Extract the (X, Y) coordinate from the center of the cell holding the provided text.  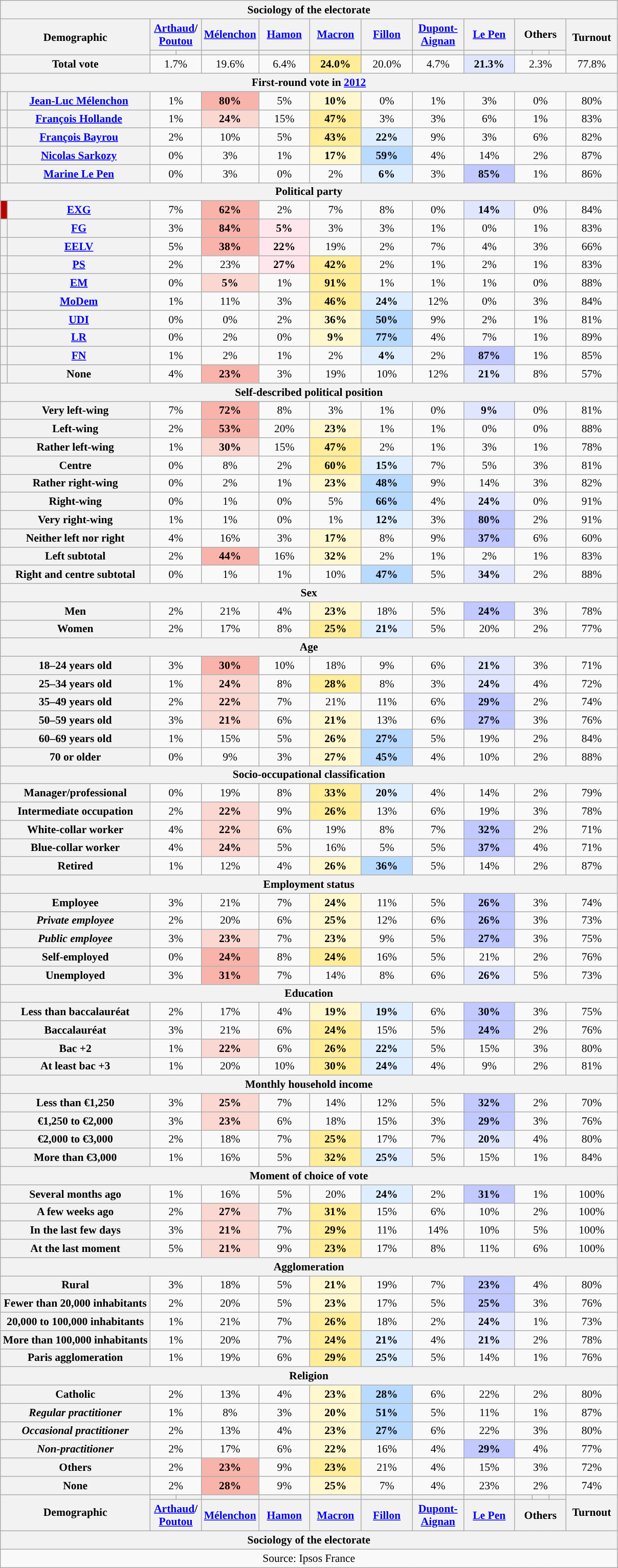
20,000 to 100,000 inhabitants (76, 1321)
33% (336, 793)
Right and centre subtotal (76, 575)
Sex (309, 593)
Private employee (76, 921)
42% (336, 265)
51% (387, 1413)
White-collar worker (76, 830)
44% (230, 556)
Less than baccalauréat (76, 1012)
Monthly household income (309, 1085)
Agglomeration (309, 1267)
19.6% (230, 64)
Rather left-wing (76, 447)
24.0% (336, 64)
Moment of choice of vote (309, 1176)
€2,000 to €3,000 (76, 1139)
Self-employed (76, 957)
EELV (79, 247)
77.8% (591, 64)
50–59 years old (76, 721)
Regular practitioner (76, 1413)
Marine Le Pen (79, 174)
86% (591, 174)
LR (79, 338)
First-round vote in 2012 (309, 83)
At least bac +3 (76, 1066)
Manager/professional (76, 793)
Intermediate occupation (76, 812)
70% (591, 1103)
Right-wing (76, 502)
Age (309, 647)
Occasional practitioner (76, 1431)
Total vote (76, 64)
FN (79, 356)
Paris agglomeration (76, 1358)
In the last few days (76, 1230)
43% (336, 138)
45% (387, 757)
Very right-wing (76, 520)
François Bayrou (79, 138)
59% (387, 155)
Men (76, 611)
€1,250 to €2,000 (76, 1121)
1.7% (176, 64)
At the last moment (76, 1249)
FG (79, 229)
Nicolas Sarkozy (79, 155)
Rather right-wing (76, 483)
6.4% (284, 64)
89% (591, 338)
18–24 years old (76, 666)
Socio-occupational classification (309, 775)
Jean-Luc Mélenchon (79, 101)
Self-described political position (309, 392)
38% (230, 247)
Women (76, 629)
Catholic (76, 1395)
Fewer than 20,000 inhabitants (76, 1304)
François Hollande (79, 119)
Rural (76, 1285)
62% (230, 210)
25–34 years old (76, 684)
MoDem (79, 301)
53% (230, 429)
Source: Ipsos France (309, 1558)
48% (387, 483)
Very left-wing (76, 411)
Religion (309, 1376)
Left subtotal (76, 556)
20.0% (387, 64)
More than 100,000 inhabitants (76, 1340)
PS (79, 265)
UDI (79, 320)
Retired (76, 866)
35–49 years old (76, 702)
Employment status (309, 884)
57% (591, 374)
50% (387, 320)
Political party (309, 192)
More than €3,000 (76, 1158)
Several months ago (76, 1194)
Baccalauréat (76, 1030)
Less than €1,250 (76, 1103)
46% (336, 301)
2.3% (540, 64)
Employee (76, 903)
Unemployed (76, 975)
Neither left nor right (76, 538)
Non-practitioner (76, 1449)
70 or older (76, 757)
A few weeks ago (76, 1212)
60–69 years old (76, 738)
Education (309, 994)
Bac +2 (76, 1048)
79% (591, 793)
Centre (76, 465)
4.7% (438, 64)
21.3% (489, 64)
EXG (79, 210)
34% (489, 575)
Blue-collar worker (76, 848)
EM (79, 283)
Public employee (76, 939)
Left-wing (76, 429)
